Locate the cell with the specified text and output its (X, Y) center coordinate. 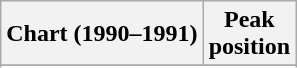
Chart (1990–1991) (102, 34)
Peakposition (249, 34)
